Locate the cell with the specified text and output its [x, y] center coordinate. 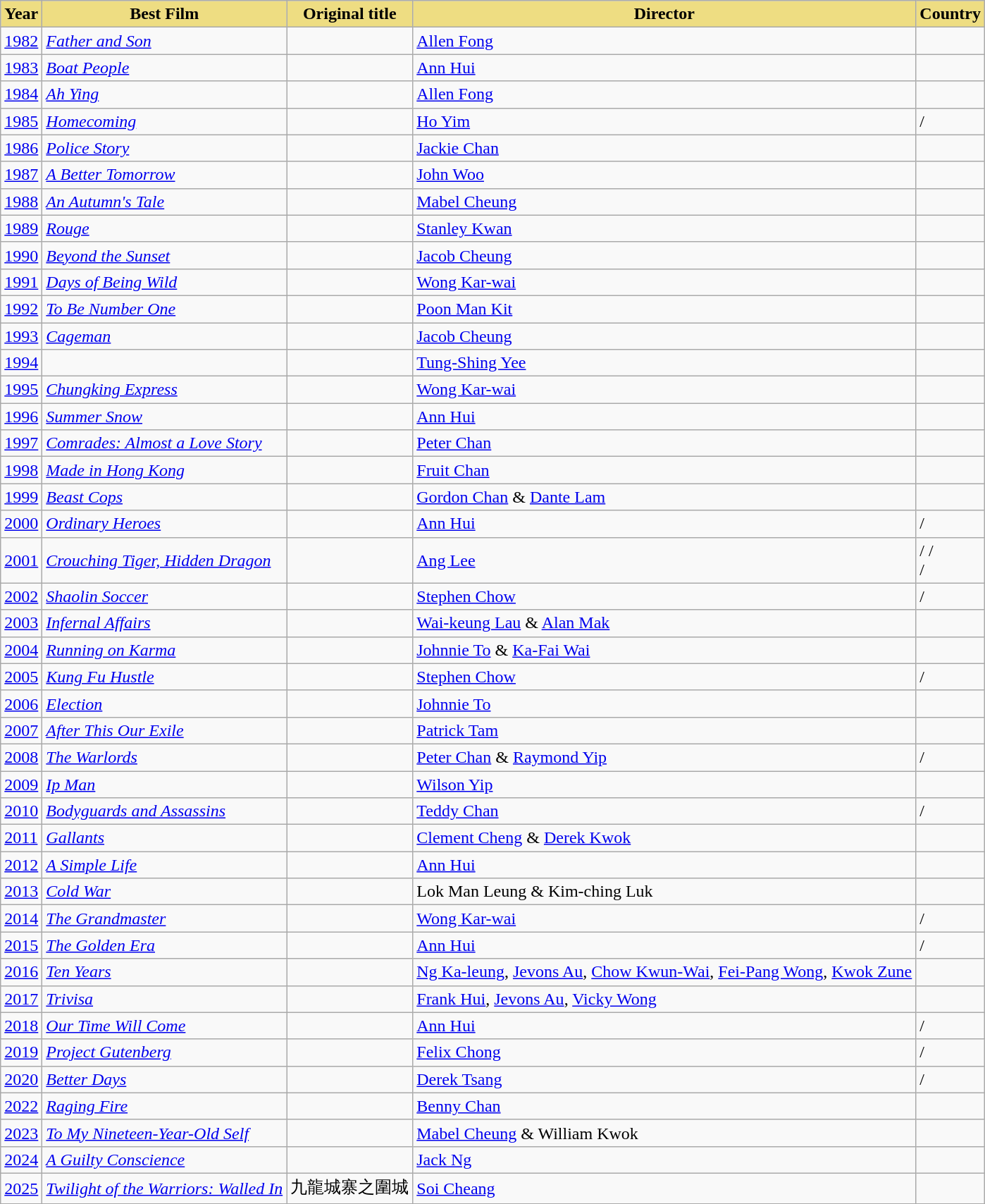
2004 [21, 650]
1992 [21, 309]
Days of Being Wild [165, 282]
2009 [21, 785]
2023 [21, 1133]
1989 [21, 228]
1985 [21, 121]
An Autumn's Tale [165, 202]
Running on Karma [165, 650]
Ang Lee [664, 560]
The Golden Era [165, 945]
1999 [21, 497]
Mabel Cheung & William Kwok [664, 1133]
Wai-keung Lau & Alan Mak [664, 623]
2022 [21, 1106]
2007 [21, 730]
Soi Cheang [664, 1188]
2013 [21, 892]
Summer Snow [165, 417]
2001 [21, 560]
2011 [21, 838]
Infernal Affairs [165, 623]
Cold War [165, 892]
2025 [21, 1188]
Fruit Chan [664, 470]
Boat People [165, 68]
Ho Yim [664, 121]
Election [165, 704]
2012 [21, 865]
Shaolin Soccer [165, 596]
九龍城寨之圍城 [349, 1188]
Ah Ying [165, 94]
2008 [21, 757]
Twilight of the Warriors: Walled In [165, 1188]
2003 [21, 623]
Stanley Kwan [664, 228]
Gallants [165, 838]
John Woo [664, 175]
Country [950, 14]
Poon Man Kit [664, 309]
1990 [21, 255]
2015 [21, 945]
1994 [21, 363]
Peter Chan & Raymond Yip [664, 757]
Comrades: Almost a Love Story [165, 443]
Rouge [165, 228]
Made in Hong Kong [165, 470]
Jackie Chan [664, 148]
Ten Years [165, 972]
2020 [21, 1079]
Wilson Yip [664, 785]
1982 [21, 41]
Project Gutenberg [165, 1052]
Patrick Tam [664, 730]
To My Nineteen-Year-Old Self [165, 1133]
A Guilty Conscience [165, 1160]
2018 [21, 1026]
2019 [21, 1052]
Crouching Tiger, Hidden Dragon [165, 560]
Benny Chan [664, 1106]
Johnnie To & Ka-Fai Wai [664, 650]
Chungking Express [165, 390]
1996 [21, 417]
1983 [21, 68]
2016 [21, 972]
2024 [21, 1160]
Father and Son [165, 41]
1988 [21, 202]
2010 [21, 811]
To Be Number One [165, 309]
Homecoming [165, 121]
1986 [21, 148]
Ng Ka-leung, Jevons Au, Chow Kwun-Wai, Fei-Pang Wong, Kwok Zune [664, 972]
1991 [21, 282]
Frank Hui, Jevons Au, Vicky Wong [664, 999]
Jack Ng [664, 1160]
Derek Tsang [664, 1079]
After This Our Exile [165, 730]
Ip Man [165, 785]
2005 [21, 677]
Cageman [165, 336]
2014 [21, 919]
Best Film [165, 14]
2000 [21, 524]
1998 [21, 470]
A Simple Life [165, 865]
Our Time Will Come [165, 1026]
Ordinary Heroes [165, 524]
Johnnie To [664, 704]
/ / / [950, 560]
1997 [21, 443]
The Grandmaster [165, 919]
Beast Cops [165, 497]
Mabel Cheung [664, 202]
Clement Cheng & Derek Kwok [664, 838]
Trivisa [165, 999]
Lok Man Leung & Kim-ching Luk [664, 892]
Peter Chan [664, 443]
Raging Fire [165, 1106]
Better Days [165, 1079]
Gordon Chan & Dante Lam [664, 497]
Teddy Chan [664, 811]
2017 [21, 999]
Bodyguards and Assassins [165, 811]
1993 [21, 336]
Police Story [165, 148]
1987 [21, 175]
Beyond the Sunset [165, 255]
A Better Tomorrow [165, 175]
1984 [21, 94]
The Warlords [165, 757]
Year [21, 14]
Kung Fu Hustle [165, 677]
Felix Chong [664, 1052]
1995 [21, 390]
2002 [21, 596]
Original title [349, 14]
2006 [21, 704]
Director [664, 14]
Tung-Shing Yee [664, 363]
